Return [X, Y] of the center of cell containing provided text 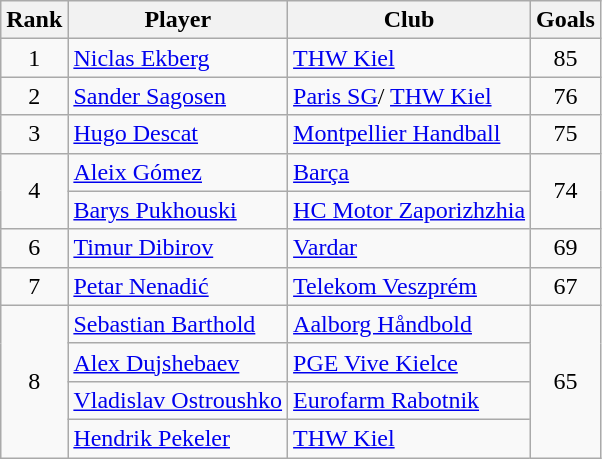
Player [178, 20]
Petar Nenadić [178, 286]
4 [34, 191]
Vladislav Ostroushko [178, 400]
Rank [34, 20]
69 [566, 248]
67 [566, 286]
76 [566, 96]
85 [566, 58]
Aleix Gómez [178, 172]
Telekom Veszprém [410, 286]
3 [34, 134]
Club [410, 20]
Eurofarm Rabotnik [410, 400]
7 [34, 286]
Montpellier Handball [410, 134]
Sebastian Barthold [178, 324]
2 [34, 96]
Niclas Ekberg [178, 58]
Barys Pukhouski [178, 210]
65 [566, 381]
Sander Sagosen [178, 96]
Alex Dujshebaev [178, 362]
Aalborg Håndbold [410, 324]
75 [566, 134]
Hendrik Pekeler [178, 438]
Hugo Descat [178, 134]
PGE Vive Kielce [410, 362]
6 [34, 248]
HC Motor Zaporizhzhia [410, 210]
Goals [566, 20]
8 [34, 381]
1 [34, 58]
Timur Dibirov [178, 248]
74 [566, 191]
Paris SG/ THW Kiel [410, 96]
Vardar [410, 248]
Barça [410, 172]
